Identify which cell holds the provided text, then report its (X, Y) central coordinate. 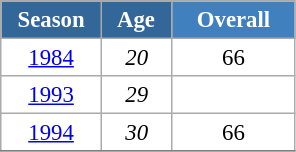
1984 (52, 58)
Overall (234, 20)
Age (136, 20)
1994 (52, 133)
1993 (52, 95)
30 (136, 133)
Season (52, 20)
29 (136, 95)
20 (136, 58)
